Return [X, Y] of the center of cell containing provided text 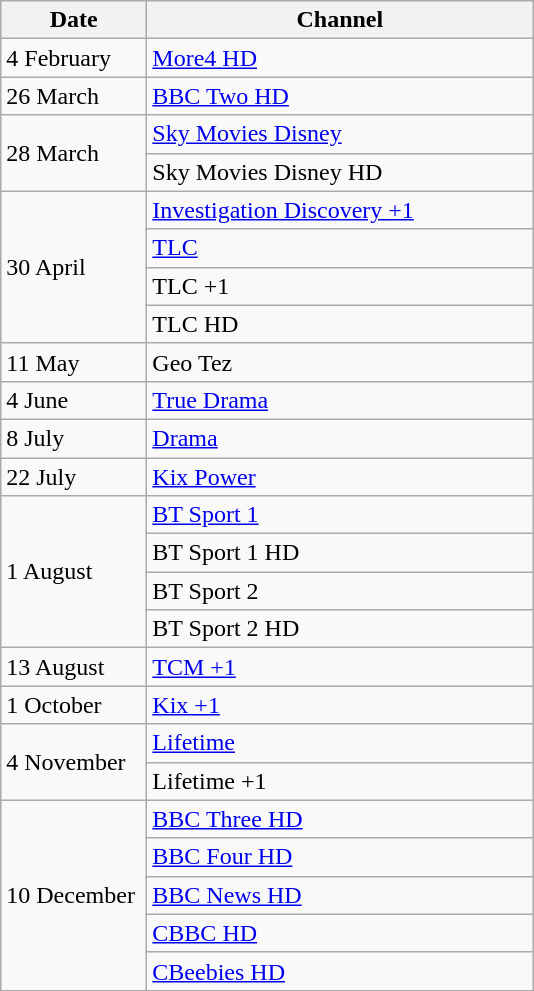
BBC Four HD [340, 857]
TLC HD [340, 324]
Kix Power [340, 477]
4 November [74, 762]
TLC [340, 248]
BT Sport 2 [340, 591]
BBC Three HD [340, 819]
Geo Tez [340, 362]
4 June [74, 400]
Drama [340, 438]
BT Sport 1 HD [340, 553]
11 May [74, 362]
Sky Movies Disney HD [340, 172]
10 December [74, 895]
CBeebies HD [340, 971]
22 July [74, 477]
28 March [74, 153]
CBBC HD [340, 933]
Kix +1 [340, 705]
More4 HD [340, 58]
TCM +1 [340, 667]
True Drama [340, 400]
Channel [340, 20]
1 August [74, 572]
1 October [74, 705]
TLC +1 [340, 286]
BT Sport 1 [340, 515]
26 March [74, 96]
Date [74, 20]
Lifetime [340, 743]
30 April [74, 267]
Lifetime +1 [340, 781]
Investigation Discovery +1 [340, 210]
BT Sport 2 HD [340, 629]
BBC Two HD [340, 96]
Sky Movies Disney [340, 134]
4 February [74, 58]
8 July [74, 438]
BBC News HD [340, 895]
13 August [74, 667]
